Scan for the cell matching the given text and deliver its (x, y) coordinate at center. 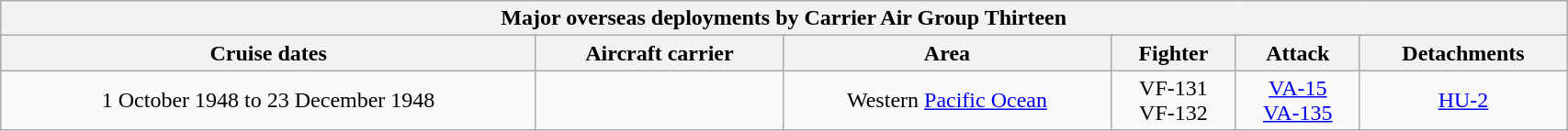
VF-131VF-132 (1174, 101)
Detachments (1462, 53)
Cruise dates (268, 53)
Fighter (1174, 53)
VA-15VA-135 (1297, 101)
Western Pacific Ocean (946, 101)
Aircraft carrier (660, 53)
HU-2 (1462, 101)
Attack (1297, 53)
1 October 1948 to 23 December 1948 (268, 101)
Major overseas deployments by Carrier Air Group Thirteen (784, 18)
Area (946, 53)
